Determine the [X, Y] coordinate at the center of the cell enclosing the given text.  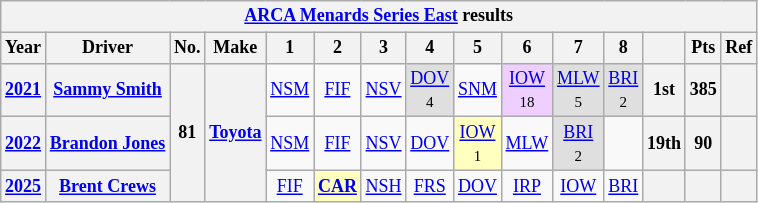
ARCA Menards Series East results [379, 16]
81 [188, 132]
5 [478, 48]
2 [338, 48]
90 [703, 144]
Brandon Jones [107, 144]
4 [430, 48]
1 [290, 48]
2025 [24, 186]
19th [664, 144]
3 [384, 48]
DOV4 [430, 90]
No. [188, 48]
MLW [526, 144]
Toyota [236, 132]
Make [236, 48]
Driver [107, 48]
Brent Crews [107, 186]
Pts [703, 48]
IOW [578, 186]
BRI [624, 186]
2021 [24, 90]
385 [703, 90]
Year [24, 48]
FRS [430, 186]
MLW5 [578, 90]
IRP [526, 186]
CAR [338, 186]
2022 [24, 144]
Sammy Smith [107, 90]
IOW1 [478, 144]
NSH [384, 186]
1st [664, 90]
SNM [478, 90]
8 [624, 48]
6 [526, 48]
Ref [739, 48]
IOW18 [526, 90]
7 [578, 48]
